Extract the (x, y) coordinate from the center of the cell holding the provided text.  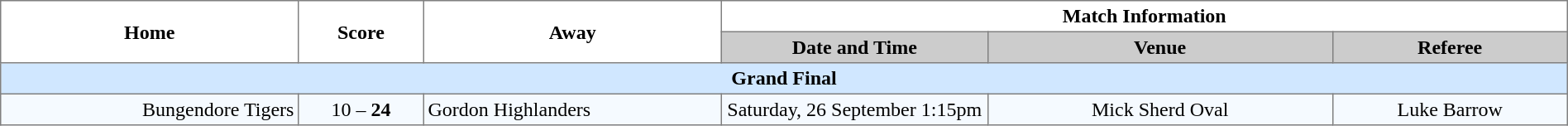
Venue (1159, 47)
Home (150, 31)
Luke Barrow (1450, 109)
Referee (1450, 47)
Score (361, 31)
Mick Sherd Oval (1159, 109)
10 – 24 (361, 109)
Date and Time (854, 47)
Bungendore Tigers (150, 109)
Grand Final (784, 79)
Away (572, 31)
Gordon Highlanders (572, 109)
Match Information (1145, 17)
Saturday, 26 September 1:15pm (854, 109)
